Scan for the cell matching the given text and deliver its (x, y) coordinate at center. 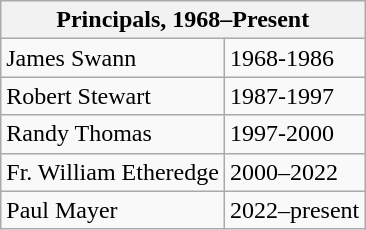
1997-2000 (294, 134)
1968-1986 (294, 58)
1987-1997 (294, 96)
Paul Mayer (113, 210)
Fr. William Etheredge (113, 172)
Randy Thomas (113, 134)
Principals, 1968–Present (183, 20)
Robert Stewart (113, 96)
James Swann (113, 58)
2022–present (294, 210)
2000–2022 (294, 172)
